From the cell containing the given text, extract its center point as [X, Y] coordinate. 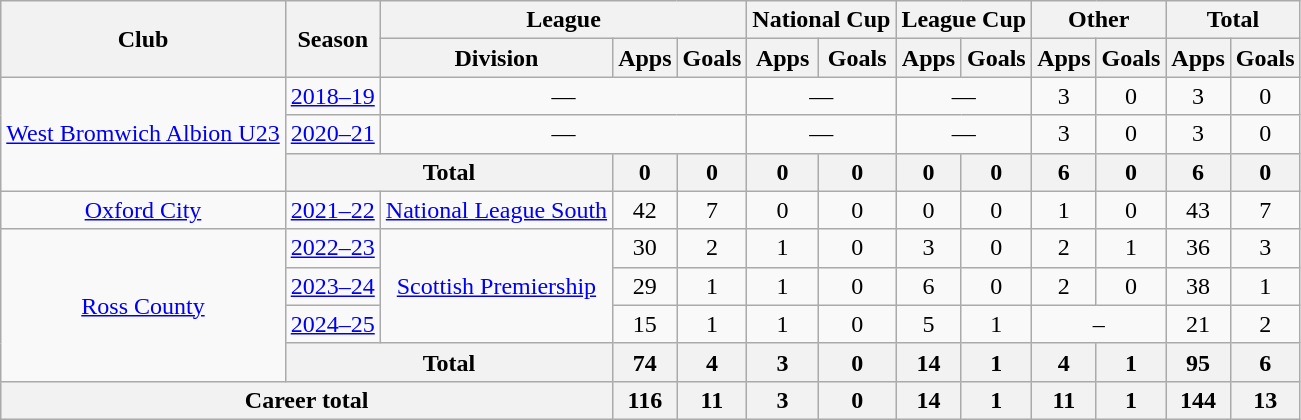
2021–22 [332, 210]
Scottish Premiership [496, 286]
5 [928, 324]
74 [645, 362]
2023–24 [332, 286]
95 [1198, 362]
Club [143, 39]
116 [645, 400]
Career total [307, 400]
29 [645, 286]
Ross County [143, 305]
Season [332, 39]
13 [1265, 400]
36 [1198, 248]
National League South [496, 210]
2022–23 [332, 248]
National Cup [822, 20]
West Bromwich Albion U23 [143, 134]
43 [1198, 210]
15 [645, 324]
Division [496, 58]
42 [645, 210]
21 [1198, 324]
League Cup [964, 20]
2018–19 [332, 96]
Oxford City [143, 210]
2020–21 [332, 134]
144 [1198, 400]
Other [1099, 20]
30 [645, 248]
League [564, 20]
– [1099, 324]
2024–25 [332, 324]
38 [1198, 286]
